From the cell containing the given text, extract its center point as (x, y) coordinate. 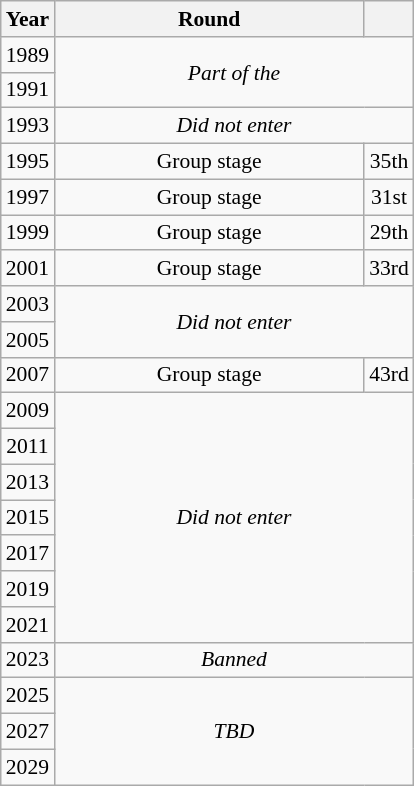
2017 (28, 554)
2027 (28, 732)
TBD (234, 732)
2019 (28, 589)
2013 (28, 482)
1995 (28, 162)
2025 (28, 696)
2011 (28, 447)
1993 (28, 126)
43rd (389, 375)
Round (209, 19)
31st (389, 197)
1991 (28, 90)
2009 (28, 411)
1989 (28, 55)
29th (389, 233)
2001 (28, 269)
2021 (28, 625)
1997 (28, 197)
33rd (389, 269)
Part of the (234, 72)
2005 (28, 340)
2007 (28, 375)
Banned (234, 660)
2023 (28, 660)
35th (389, 162)
2029 (28, 767)
Year (28, 19)
2015 (28, 518)
1999 (28, 233)
2003 (28, 304)
